From the cell containing the given text, extract its center point as (X, Y) coordinate. 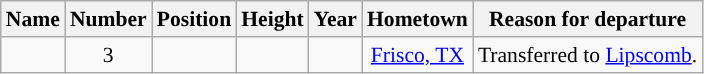
Hometown (418, 19)
Transferred to Lipscomb. (588, 55)
Name (33, 19)
Position (194, 19)
Number (108, 19)
Frisco, TX (418, 55)
Reason for departure (588, 19)
3 (108, 55)
Height (272, 19)
Year (336, 19)
